Output the [x, y] coordinate of the center of the cell containing the given text.  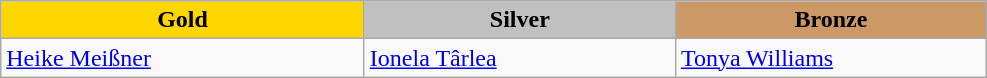
Ionela Târlea [520, 58]
Gold [183, 20]
Bronze [830, 20]
Silver [520, 20]
Tonya Williams [830, 58]
Heike Meißner [183, 58]
